For the text-containing cell, return its midpoint in [x, y] coordinate format. 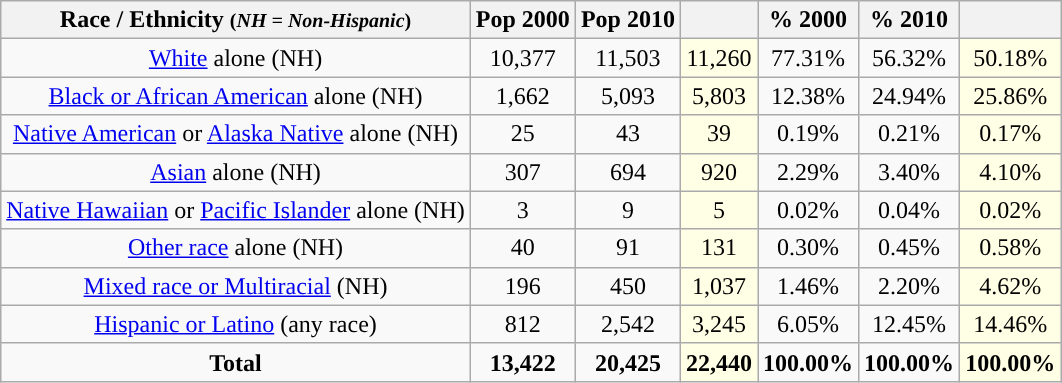
14.46% [1010, 324]
10,377 [522, 58]
Asian alone (NH) [236, 172]
11,503 [628, 58]
694 [628, 172]
39 [718, 134]
20,425 [628, 362]
% 2000 [808, 20]
50.18% [1010, 58]
91 [628, 248]
450 [628, 286]
Native American or Alaska Native alone (NH) [236, 134]
9 [628, 210]
0.19% [808, 134]
Mixed race or Multiracial (NH) [236, 286]
40 [522, 248]
Other race alone (NH) [236, 248]
0.17% [1010, 134]
25.86% [1010, 96]
6.05% [808, 324]
Race / Ethnicity (NH = Non-Hispanic) [236, 20]
2.20% [910, 286]
0.21% [910, 134]
307 [522, 172]
White alone (NH) [236, 58]
5,093 [628, 96]
12.45% [910, 324]
1,662 [522, 96]
131 [718, 248]
12.38% [808, 96]
25 [522, 134]
2,542 [628, 324]
5,803 [718, 96]
% 2010 [910, 20]
Pop 2010 [628, 20]
Black or African American alone (NH) [236, 96]
1.46% [808, 286]
812 [522, 324]
Total [236, 362]
3,245 [718, 324]
24.94% [910, 96]
56.32% [910, 58]
196 [522, 286]
0.45% [910, 248]
0.04% [910, 210]
4.62% [1010, 286]
43 [628, 134]
Hispanic or Latino (any race) [236, 324]
3 [522, 210]
0.30% [808, 248]
77.31% [808, 58]
Pop 2000 [522, 20]
5 [718, 210]
22,440 [718, 362]
Native Hawaiian or Pacific Islander alone (NH) [236, 210]
2.29% [808, 172]
13,422 [522, 362]
3.40% [910, 172]
1,037 [718, 286]
11,260 [718, 58]
920 [718, 172]
4.10% [1010, 172]
0.58% [1010, 248]
